Return (X, Y) of the center of cell containing provided text 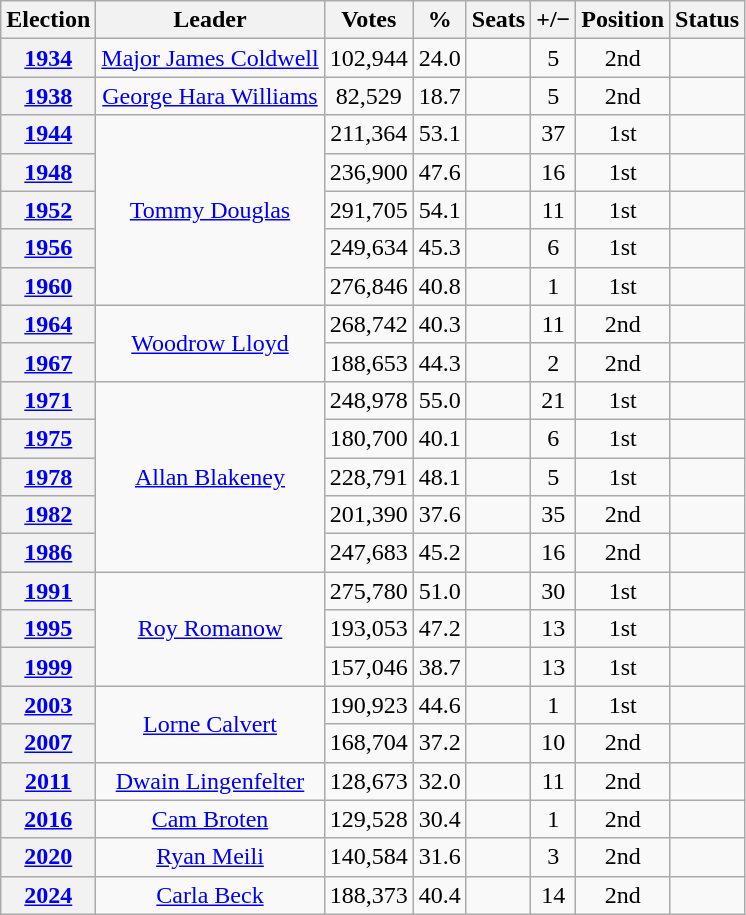
% (440, 20)
Carla Beck (210, 895)
2024 (48, 895)
Roy Romanow (210, 629)
40.1 (440, 438)
236,900 (368, 172)
1938 (48, 96)
1964 (48, 324)
14 (554, 895)
1978 (48, 477)
24.0 (440, 58)
10 (554, 743)
47.2 (440, 629)
211,364 (368, 134)
1956 (48, 248)
Allan Blakeney (210, 476)
Seats (498, 20)
1999 (48, 667)
54.1 (440, 210)
Status (708, 20)
40.3 (440, 324)
30.4 (440, 819)
3 (554, 857)
Tommy Douglas (210, 210)
21 (554, 400)
157,046 (368, 667)
102,944 (368, 58)
188,653 (368, 362)
40.8 (440, 286)
2011 (48, 781)
53.1 (440, 134)
2 (554, 362)
40.4 (440, 895)
37 (554, 134)
2003 (48, 705)
201,390 (368, 515)
193,053 (368, 629)
18.7 (440, 96)
35 (554, 515)
180,700 (368, 438)
George Hara Williams (210, 96)
2020 (48, 857)
47.6 (440, 172)
Votes (368, 20)
1934 (48, 58)
1948 (48, 172)
Election (48, 20)
247,683 (368, 553)
128,673 (368, 781)
1967 (48, 362)
45.3 (440, 248)
1952 (48, 210)
Ryan Meili (210, 857)
82,529 (368, 96)
+/− (554, 20)
268,742 (368, 324)
37.2 (440, 743)
1944 (48, 134)
276,846 (368, 286)
249,634 (368, 248)
45.2 (440, 553)
Leader (210, 20)
291,705 (368, 210)
1960 (48, 286)
48.1 (440, 477)
Major James Coldwell (210, 58)
51.0 (440, 591)
31.6 (440, 857)
Position (623, 20)
Lorne Calvert (210, 724)
38.7 (440, 667)
37.6 (440, 515)
1991 (48, 591)
44.6 (440, 705)
1982 (48, 515)
248,978 (368, 400)
2016 (48, 819)
168,704 (368, 743)
188,373 (368, 895)
1971 (48, 400)
275,780 (368, 591)
Woodrow Lloyd (210, 343)
Cam Broten (210, 819)
1975 (48, 438)
228,791 (368, 477)
55.0 (440, 400)
140,584 (368, 857)
2007 (48, 743)
30 (554, 591)
1986 (48, 553)
129,528 (368, 819)
32.0 (440, 781)
190,923 (368, 705)
44.3 (440, 362)
Dwain Lingenfelter (210, 781)
1995 (48, 629)
